Return the [x, y] coordinate for the center point of the cell that contains the specified text.  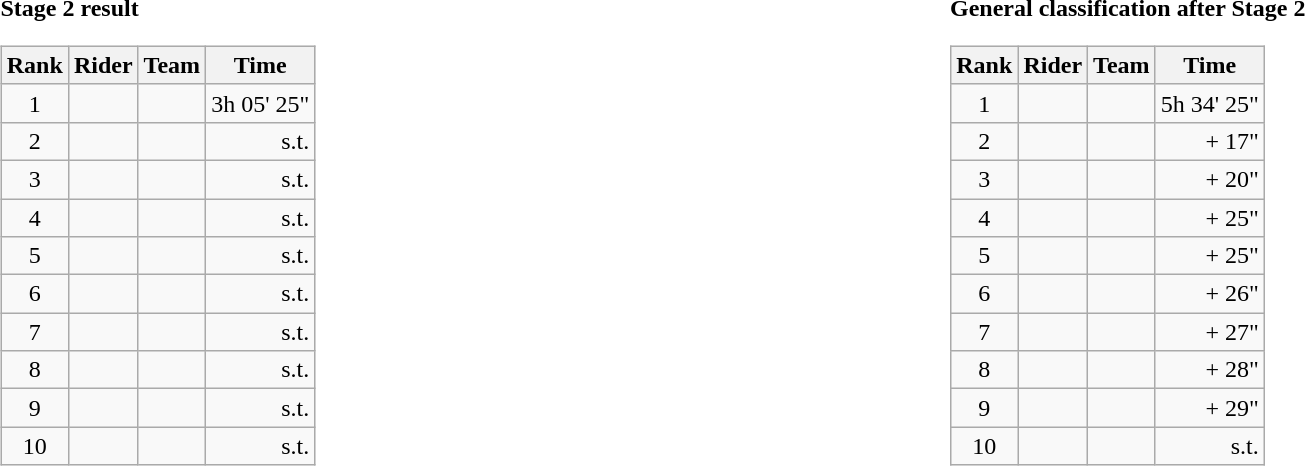
+ 29" [1210, 408]
+ 26" [1210, 294]
3h 05' 25" [260, 103]
+ 20" [1210, 179]
+ 28" [1210, 370]
5h 34' 25" [1210, 103]
+ 27" [1210, 332]
+ 17" [1210, 141]
